Return the [x, y] coordinate for the center point of the cell that contains the specified text.  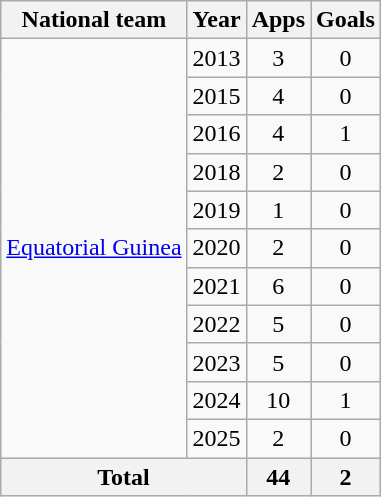
2018 [216, 172]
2025 [216, 438]
2022 [216, 324]
6 [278, 286]
Year [216, 20]
National team [94, 20]
2024 [216, 400]
2021 [216, 286]
2023 [216, 362]
2016 [216, 134]
2019 [216, 210]
Equatorial Guinea [94, 248]
44 [278, 477]
3 [278, 58]
Goals [346, 20]
2020 [216, 248]
Total [124, 477]
10 [278, 400]
2013 [216, 58]
Apps [278, 20]
2015 [216, 96]
